Search for the cell housing the specified text and yield its [x, y] center coordinate. 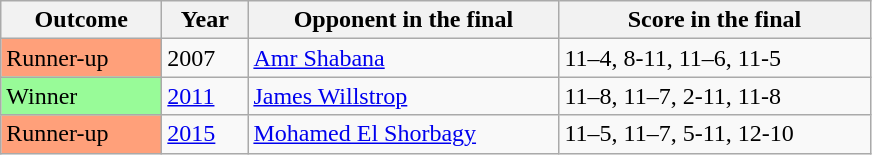
Winner [82, 96]
Mohamed El Shorbagy [404, 134]
2015 [205, 134]
11–5, 11–7, 5-11, 12-10 [714, 134]
2011 [205, 96]
Opponent in the final [404, 20]
Outcome [82, 20]
11–4, 8-11, 11–6, 11-5 [714, 58]
2007 [205, 58]
James Willstrop [404, 96]
Year [205, 20]
11–8, 11–7, 2-11, 11-8 [714, 96]
Amr Shabana [404, 58]
Score in the final [714, 20]
